Detect which cell encompasses the target text, then output its [X, Y] center coordinate. 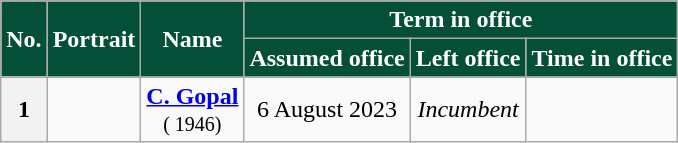
Assumed office [327, 58]
No. [24, 39]
Term in office [461, 20]
1 [24, 110]
Incumbent [468, 110]
C. Gopal( 1946) [192, 110]
Time in office [602, 58]
Name [192, 39]
Portrait [94, 39]
6 August 2023 [327, 110]
Left office [468, 58]
